From the cell containing the given text, extract its center point as [x, y] coordinate. 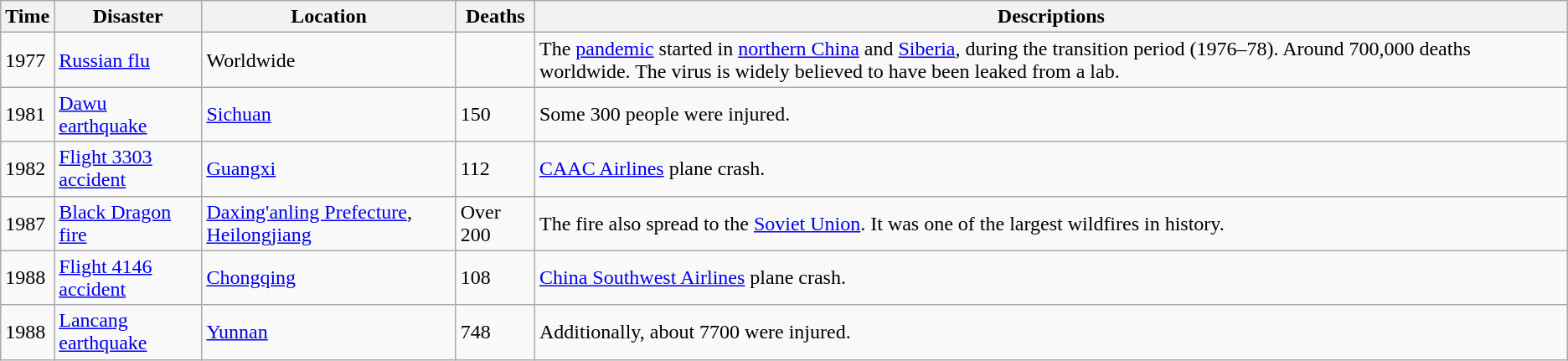
748 [495, 332]
Flight 3303 accident [128, 169]
Flight 4146 accident [128, 278]
Black Dragon fire [128, 223]
Descriptions [1050, 17]
112 [495, 169]
1977 [28, 60]
108 [495, 278]
Some 300 people were injured. [1050, 114]
Guangxi [328, 169]
1981 [28, 114]
Over 200 [495, 223]
CAAC Airlines plane crash. [1050, 169]
Chongqing [328, 278]
Additionally, about 7700 were injured. [1050, 332]
Disaster [128, 17]
Yunnan [328, 332]
1987 [28, 223]
1982 [28, 169]
Lancang earthquake [128, 332]
Worldwide [328, 60]
Daxing'anling Prefecture, Heilongjiang [328, 223]
The fire also spread to the Soviet Union. It was one of the largest wildfires in history. [1050, 223]
China Southwest Airlines plane crash. [1050, 278]
Russian flu [128, 60]
Time [28, 17]
150 [495, 114]
Location [328, 17]
Sichuan [328, 114]
Dawu earthquake [128, 114]
Deaths [495, 17]
